Detect which cell encompasses the target text, then output its (x, y) center coordinate. 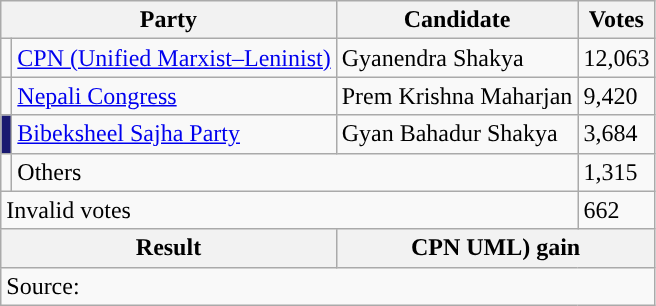
9,420 (616, 96)
Candidate (457, 20)
Others (295, 172)
Source: (328, 286)
Nepali Congress (174, 96)
Prem Krishna Maharjan (457, 96)
CPN (Unified Marxist–Leninist) (174, 58)
662 (616, 210)
Bibeksheel Sajha Party (174, 134)
12,063 (616, 58)
1,315 (616, 172)
Gyan Bahadur Shakya (457, 134)
Party (168, 20)
CPN UML) gain (496, 248)
Gyanendra Shakya (457, 58)
Votes (616, 20)
Invalid votes (290, 210)
3,684 (616, 134)
Result (168, 248)
